Extract the (x, y) coordinate from the center of the cell holding the provided text.  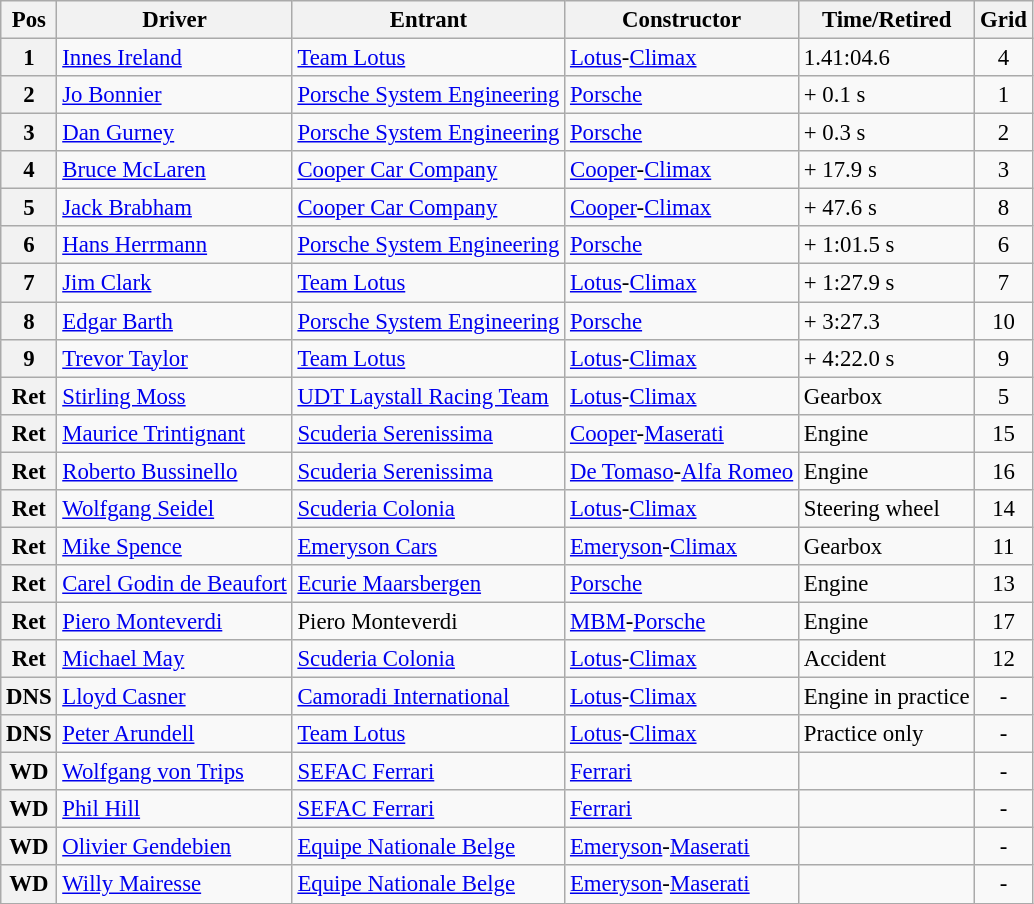
Wolfgang Seidel (174, 509)
Ecurie Maarsbergen (428, 584)
Cooper-Maserati (682, 433)
Jim Clark (174, 283)
Jack Brabham (174, 208)
Lloyd Casner (174, 697)
De Tomaso-Alfa Romeo (682, 471)
Driver (174, 20)
+ 17.9 s (886, 170)
Practice only (886, 734)
+ 1:01.5 s (886, 245)
Carel Godin de Beaufort (174, 584)
Engine in practice (886, 697)
Roberto Bussinello (174, 471)
Dan Gurney (174, 133)
Entrant (428, 20)
12 (1004, 659)
MBM-Porsche (682, 621)
Constructor (682, 20)
+ 4:22.0 s (886, 358)
13 (1004, 584)
Michael May (174, 659)
Accident (886, 659)
+ 0.1 s (886, 95)
16 (1004, 471)
Emeryson-Climax (682, 546)
Willy Mairesse (174, 885)
+ 1:27.9 s (886, 283)
11 (1004, 546)
Steering wheel (886, 509)
10 (1004, 321)
Stirling Moss (174, 396)
UDT Laystall Racing Team (428, 396)
Grid (1004, 20)
+ 3:27.3 (886, 321)
17 (1004, 621)
Peter Arundell (174, 734)
14 (1004, 509)
Edgar Barth (174, 321)
Jo Bonnier (174, 95)
Emeryson Cars (428, 546)
Pos (29, 20)
Innes Ireland (174, 58)
Trevor Taylor (174, 358)
Bruce McLaren (174, 170)
1.41:04.6 (886, 58)
15 (1004, 433)
Time/Retired (886, 20)
Maurice Trintignant (174, 433)
+ 0.3 s (886, 133)
+ 47.6 s (886, 208)
Hans Herrmann (174, 245)
Camoradi International (428, 697)
Wolfgang von Trips (174, 772)
Mike Spence (174, 546)
Olivier Gendebien (174, 847)
Phil Hill (174, 809)
